Determine the (X, Y) coordinate at the center of the cell enclosing the given text.  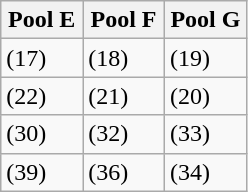
(30) (42, 134)
(36) (124, 172)
(18) (124, 58)
(19) (205, 58)
(34) (205, 172)
(20) (205, 96)
(17) (42, 58)
(22) (42, 96)
Pool E (42, 20)
Pool F (124, 20)
(39) (42, 172)
Pool G (205, 20)
(21) (124, 96)
(32) (124, 134)
(33) (205, 134)
